Provide the [x, y] coordinate of the cell's center where the given text is located.  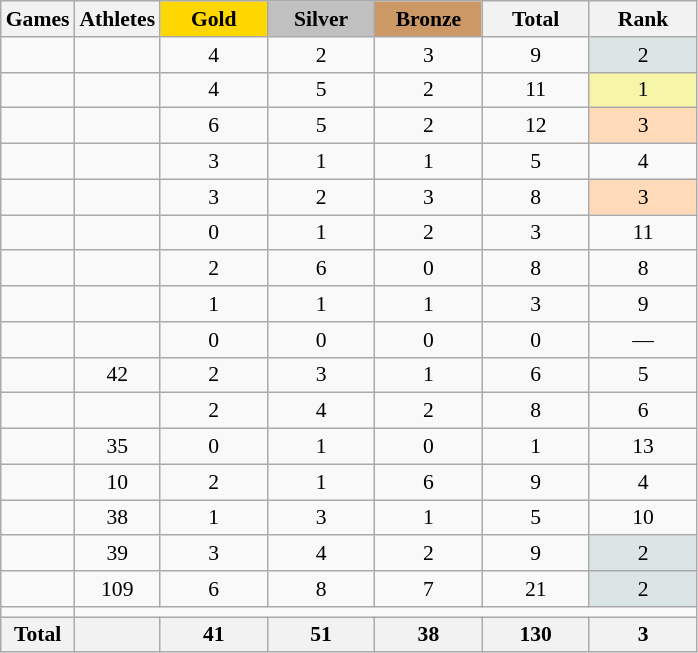
7 [428, 589]
Gold [214, 19]
— [642, 340]
41 [214, 635]
12 [536, 126]
42 [117, 375]
35 [117, 447]
Silver [320, 19]
Games [38, 19]
Bronze [428, 19]
Rank [642, 19]
109 [117, 589]
130 [536, 635]
13 [642, 447]
39 [117, 554]
51 [320, 635]
Athletes [117, 19]
21 [536, 589]
